Determine the (x, y) coordinate at the center of the cell enclosing the given text.  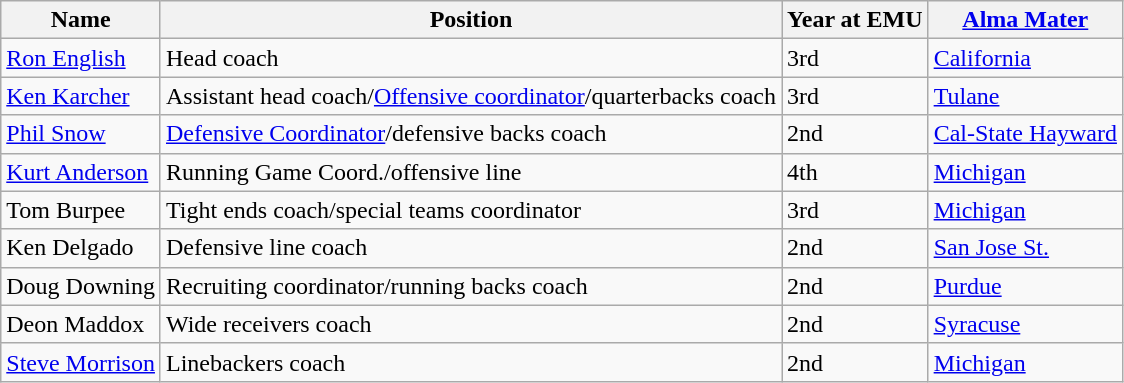
California (1025, 58)
Linebackers coach (470, 362)
Steve Morrison (81, 362)
4th (856, 172)
Kurt Anderson (81, 172)
Year at EMU (856, 20)
Name (81, 20)
Phil Snow (81, 134)
Recruiting coordinator/running backs coach (470, 286)
Ron English (81, 58)
Head coach (470, 58)
Tight ends coach/special teams coordinator (470, 210)
Defensive Coordinator/defensive backs coach (470, 134)
Purdue (1025, 286)
Running Game Coord./offensive line (470, 172)
San Jose St. (1025, 248)
Ken Delgado (81, 248)
Wide receivers coach (470, 324)
Tom Burpee (81, 210)
Deon Maddox (81, 324)
Tulane (1025, 96)
Assistant head coach/Offensive coordinator/quarterbacks coach (470, 96)
Alma Mater (1025, 20)
Ken Karcher (81, 96)
Syracuse (1025, 324)
Position (470, 20)
Defensive line coach (470, 248)
Cal-State Hayward (1025, 134)
Doug Downing (81, 286)
